Identify which cell holds the provided text, then report its (x, y) central coordinate. 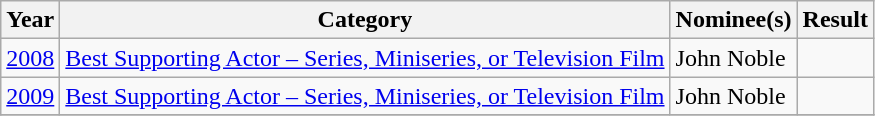
Result (835, 20)
2008 (30, 58)
Year (30, 20)
Nominee(s) (734, 20)
2009 (30, 96)
Category (365, 20)
